Output the (X, Y) coordinate of the center of the cell containing the given text.  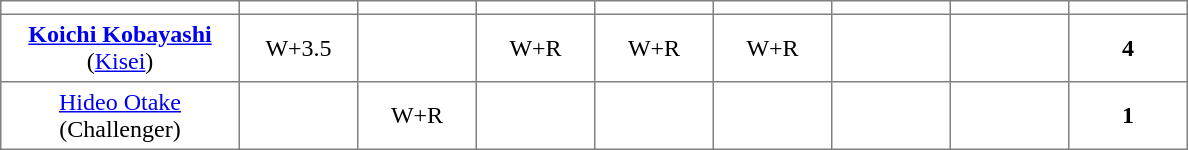
1 (1128, 116)
Koichi Kobayashi (Kisei) (120, 48)
4 (1128, 48)
W+3.5 (298, 48)
Hideo Otake (Challenger) (120, 116)
